Find where the given text appears and provide that cell's center as (x, y) coordinate. 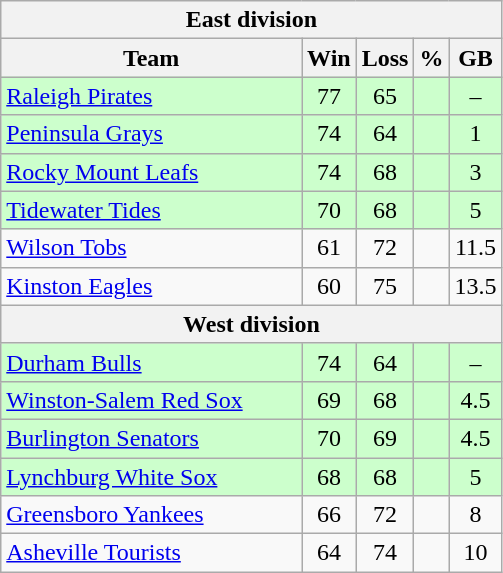
Peninsula Grays (152, 134)
East division (252, 20)
Winston-Salem Red Sox (152, 400)
West division (252, 324)
77 (330, 96)
Wilson Tobs (152, 248)
Greensboro Yankees (152, 515)
Team (152, 58)
1 (476, 134)
Tidewater Tides (152, 210)
% (432, 58)
60 (330, 286)
Loss (385, 58)
Burlington Senators (152, 438)
Raleigh Pirates (152, 96)
75 (385, 286)
11.5 (476, 248)
Asheville Tourists (152, 553)
Lynchburg White Sox (152, 477)
10 (476, 553)
13.5 (476, 286)
Win (330, 58)
65 (385, 96)
GB (476, 58)
66 (330, 515)
Kinston Eagles (152, 286)
3 (476, 172)
61 (330, 248)
Durham Bulls (152, 362)
8 (476, 515)
Rocky Mount Leafs (152, 172)
